Output the [x, y] coordinate of the center of the cell containing the given text.  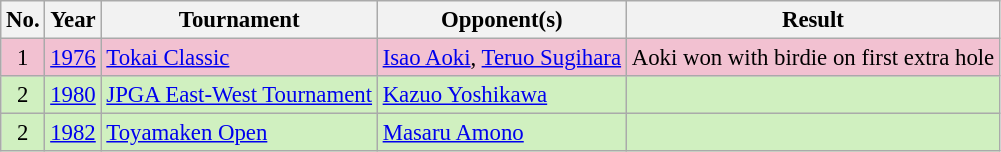
1982 [73, 133]
Tokai Classic [239, 58]
1 [23, 58]
Isao Aoki, Teruo Sugihara [502, 58]
1976 [73, 58]
Opponent(s) [502, 20]
Toyamaken Open [239, 133]
JPGA East-West Tournament [239, 95]
No. [23, 20]
Aoki won with birdie on first extra hole [812, 58]
1980 [73, 95]
Tournament [239, 20]
Result [812, 20]
Masaru Amono [502, 133]
Kazuo Yoshikawa [502, 95]
Year [73, 20]
